Find where the given text appears and provide that cell's center as (x, y) coordinate. 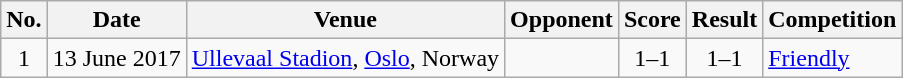
No. (24, 20)
Date (116, 20)
Score (652, 20)
Opponent (562, 20)
Venue (345, 20)
1 (24, 58)
Result (724, 20)
Friendly (832, 58)
13 June 2017 (116, 58)
Ullevaal Stadion, Oslo, Norway (345, 58)
Competition (832, 20)
